Scan for the cell matching the given text and deliver its [x, y] coordinate at center. 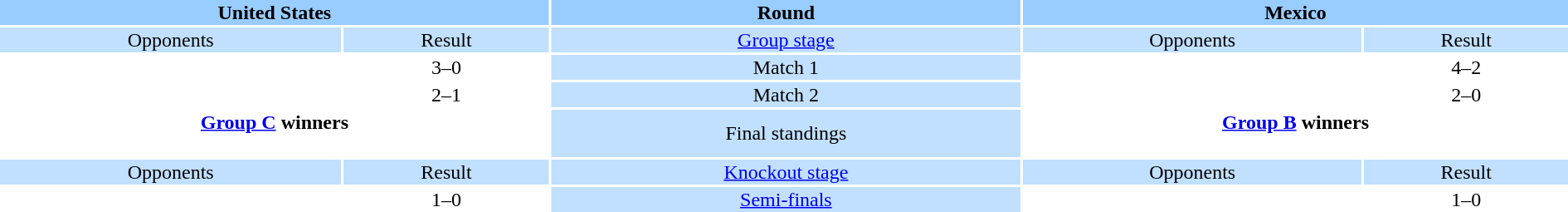
3–0 [446, 67]
Group stage [786, 40]
Round [786, 12]
4–2 [1466, 67]
Final standings [786, 133]
2–0 [1466, 95]
Mexico [1296, 12]
Match 1 [786, 67]
Group C winners [275, 133]
United States [275, 12]
Group B winners [1296, 133]
Knockout stage [786, 172]
Match 2 [786, 95]
Semi-finals [786, 200]
2–1 [446, 95]
